Detect which cell encompasses the target text, then output its [X, Y] center coordinate. 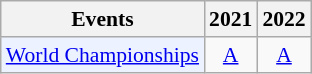
2021 [230, 19]
2022 [284, 19]
World Championships [102, 55]
Events [102, 19]
